Find where the given text appears and provide that cell's center as [x, y] coordinate. 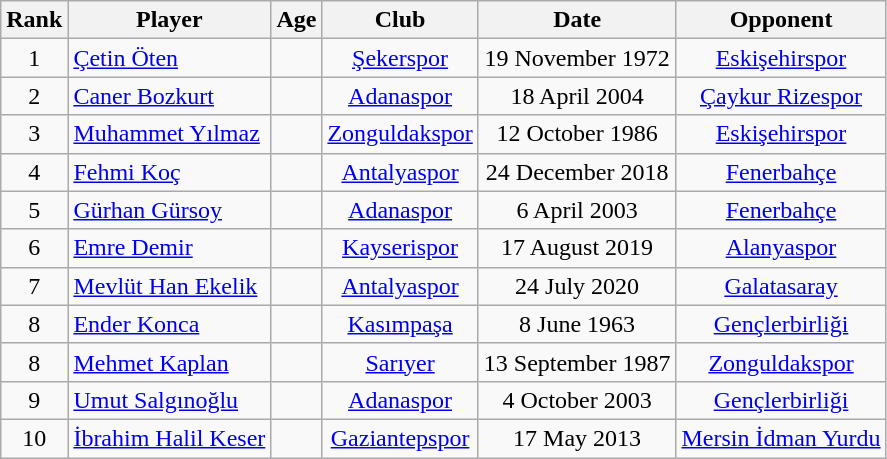
17 May 2013 [577, 438]
Age [296, 20]
Alanyaspor [781, 248]
Şekerspor [400, 58]
Player [170, 20]
Galatasaray [781, 286]
6 April 2003 [577, 210]
Mersin İdman Yurdu [781, 438]
3 [34, 134]
12 October 1986 [577, 134]
Rank [34, 20]
Club [400, 20]
Emre Demir [170, 248]
Fehmi Koç [170, 172]
Kayserispor [400, 248]
6 [34, 248]
Gaziantepspor [400, 438]
18 April 2004 [577, 96]
Ender Konca [170, 324]
Mevlüt Han Ekelik [170, 286]
5 [34, 210]
24 July 2020 [577, 286]
1 [34, 58]
13 September 1987 [577, 362]
10 [34, 438]
17 August 2019 [577, 248]
Umut Salgınoğlu [170, 400]
Mehmet Kaplan [170, 362]
24 December 2018 [577, 172]
19 November 1972 [577, 58]
Çaykur Rizespor [781, 96]
Caner Bozkurt [170, 96]
7 [34, 286]
Gürhan Gürsoy [170, 210]
4 [34, 172]
4 October 2003 [577, 400]
Sarıyer [400, 362]
Opponent [781, 20]
Kasımpaşa [400, 324]
2 [34, 96]
8 June 1963 [577, 324]
9 [34, 400]
Çetin Öten [170, 58]
Date [577, 20]
Muhammet Yılmaz [170, 134]
İbrahim Halil Keser [170, 438]
